Pinpoint the cell where the given text exists, returning its (X, Y) midpoint coordinate. 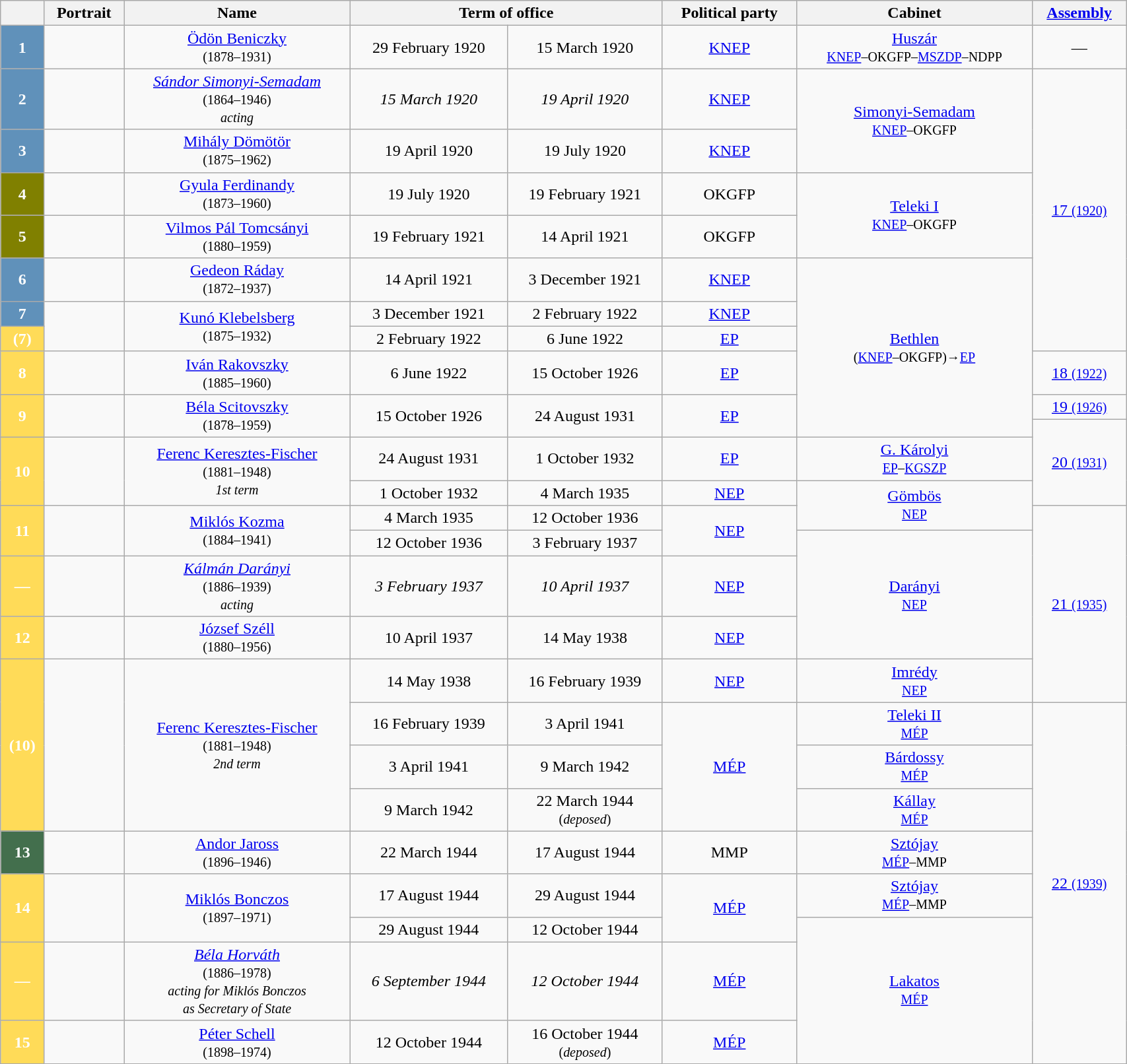
József Széll(1880–1956) (237, 638)
12 (22, 638)
Teleki IIMÉP (914, 723)
Miklós Bonczos(1897–1971) (237, 908)
Gedeon Ráday(1872–1937) (237, 280)
Ödön Beniczky(1878–1931) (237, 48)
6 September 1944 (428, 981)
Ferenc Keresztes-Fischer(1881–1948)2nd term (237, 745)
Term of office (506, 13)
8 (22, 372)
DarányiNEP (914, 595)
Kunó Klebelsberg(1875–1932) (237, 326)
Vilmos Pál Tomcsányi(1880–1959) (237, 236)
Andor Jaross(1896–1946) (237, 853)
G. KárolyiEP–KGSZP (914, 458)
MMP (729, 853)
(10) (22, 745)
Kálmán Darányi(1886–1939)acting (237, 586)
KállayMÉP (914, 809)
22 (1939) (1079, 883)
Mihály Dömötör(1875–1962) (237, 150)
Cabinet (914, 13)
Teleki IKNEP–OKGFP (914, 215)
Miklós Kozma(1884–1941) (237, 531)
4 (22, 194)
Simonyi-SemadamKNEP–OKGFP (914, 120)
Portrait (85, 13)
LakatosMÉP (914, 990)
GömbösNEP (914, 506)
10 (22, 471)
16 October 1944(deposed) (585, 1042)
1 (22, 48)
19 (1926) (1079, 407)
17 (1920) (1079, 210)
9 (22, 416)
2 (22, 99)
7 (22, 314)
Bethlen(KNEP–OKGFP)→EP (914, 347)
Assembly (1079, 13)
15 (22, 1042)
Name (237, 13)
22 March 1944 (428, 853)
Péter Schell(1898–1974) (237, 1042)
Ferenc Keresztes-Fischer(1881–1948)1st term (237, 471)
21 (1935) (1079, 604)
Sándor Simonyi-Semadam(1864–1946)acting (237, 99)
29 February 1920 (428, 48)
Gyula Ferdinandy(1873–1960) (237, 194)
18 (1922) (1079, 372)
14 (22, 908)
3 (22, 150)
Political party (729, 13)
ImrédyNEP (914, 681)
Béla Horváth(1886–1978)acting for Miklós Bonczosas Secretary of State (237, 981)
5 (22, 236)
22 March 1944(deposed) (585, 809)
20 (1931) (1079, 462)
Béla Scitovszky(1878–1959) (237, 416)
HuszárKNEP–OKGFP–MSZDP–NDPP (914, 48)
(7) (22, 339)
11 (22, 531)
Iván Rakovszky(1885–1960) (237, 372)
13 (22, 853)
BárdossyMÉP (914, 767)
6 (22, 280)
